Pinpoint the cell where the given text exists, returning its (x, y) midpoint coordinate. 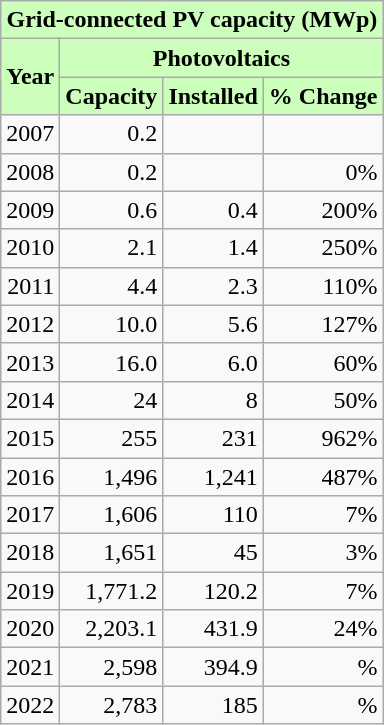
2020 (30, 629)
6.0 (213, 362)
Installed (213, 96)
185 (213, 705)
110% (323, 286)
2,203.1 (112, 629)
2019 (30, 591)
50% (323, 400)
2014 (30, 400)
2007 (30, 134)
255 (112, 438)
487% (323, 477)
60% (323, 362)
3% (323, 553)
200% (323, 210)
2021 (30, 667)
2,783 (112, 705)
2011 (30, 286)
4.4 (112, 286)
2008 (30, 172)
127% (323, 324)
% Change (323, 96)
8 (213, 400)
431.9 (213, 629)
2.3 (213, 286)
24 (112, 400)
2009 (30, 210)
2016 (30, 477)
0% (323, 172)
Year (30, 77)
1,771.2 (112, 591)
45 (213, 553)
Grid-connected PV capacity (MWp) (192, 20)
2022 (30, 705)
10.0 (112, 324)
2012 (30, 324)
2013 (30, 362)
2015 (30, 438)
1,606 (112, 515)
1.4 (213, 248)
5.6 (213, 324)
1,651 (112, 553)
2017 (30, 515)
962% (323, 438)
2010 (30, 248)
0.6 (112, 210)
24% (323, 629)
Photovoltaics (222, 58)
1,241 (213, 477)
394.9 (213, 667)
2.1 (112, 248)
110 (213, 515)
2,598 (112, 667)
250% (323, 248)
1,496 (112, 477)
0.4 (213, 210)
120.2 (213, 591)
2018 (30, 553)
Capacity (112, 96)
231 (213, 438)
16.0 (112, 362)
